Return the (x, y) coordinate for the center point of the cell that contains the specified text.  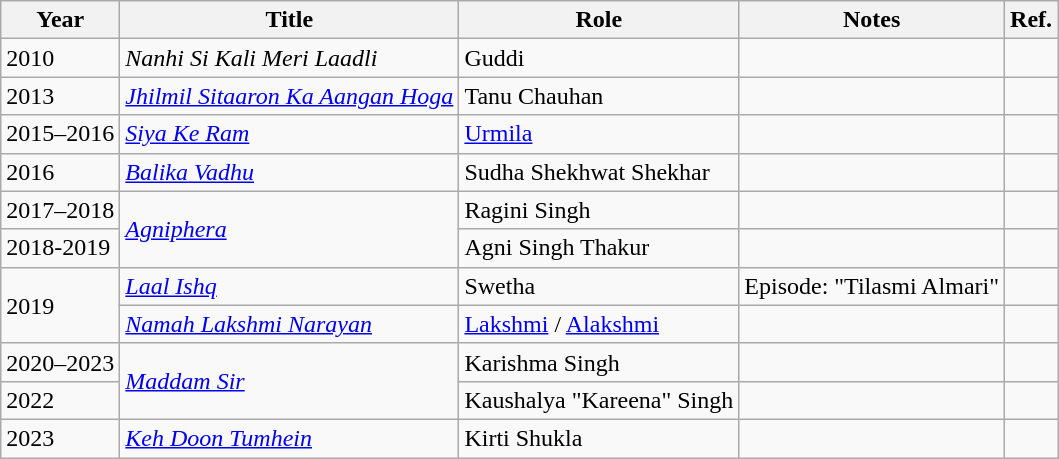
Agniphera (290, 229)
2023 (60, 438)
2017–2018 (60, 210)
2015–2016 (60, 134)
Role (599, 20)
Ref. (1032, 20)
Nanhi Si Kali Meri Laadli (290, 58)
Kaushalya "Kareena" Singh (599, 400)
Maddam Sir (290, 381)
Notes (872, 20)
Balika Vadhu (290, 172)
Title (290, 20)
Keh Doon Tumhein (290, 438)
2010 (60, 58)
Sudha Shekhwat Shekhar (599, 172)
Swetha (599, 286)
Ragini Singh (599, 210)
Lakshmi / Alakshmi (599, 324)
Laal Ishq (290, 286)
2022 (60, 400)
Jhilmil Sitaaron Ka Aangan Hoga (290, 96)
Tanu Chauhan (599, 96)
2013 (60, 96)
Guddi (599, 58)
Agni Singh Thakur (599, 248)
2018-2019 (60, 248)
Episode: "Tilasmi Almari" (872, 286)
2020–2023 (60, 362)
2019 (60, 305)
Urmila (599, 134)
2016 (60, 172)
Siya Ke Ram (290, 134)
Year (60, 20)
Kirti Shukla (599, 438)
Namah Lakshmi Narayan (290, 324)
Karishma Singh (599, 362)
